Pinpoint the cell where the given text exists, returning its (x, y) midpoint coordinate. 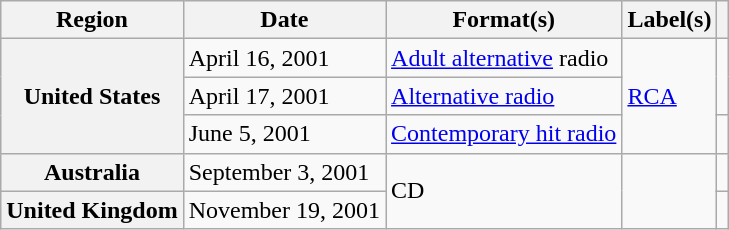
United States (92, 96)
United Kingdom (92, 210)
Adult alternative radio (504, 58)
Label(s) (670, 20)
RCA (670, 96)
November 19, 2001 (284, 210)
April 17, 2001 (284, 96)
Australia (92, 172)
Date (284, 20)
Format(s) (504, 20)
April 16, 2001 (284, 58)
Contemporary hit radio (504, 134)
September 3, 2001 (284, 172)
CD (504, 191)
Region (92, 20)
Alternative radio (504, 96)
June 5, 2001 (284, 134)
